Capture the cell that displays the provided text and extract its (x, y) central coordinate. 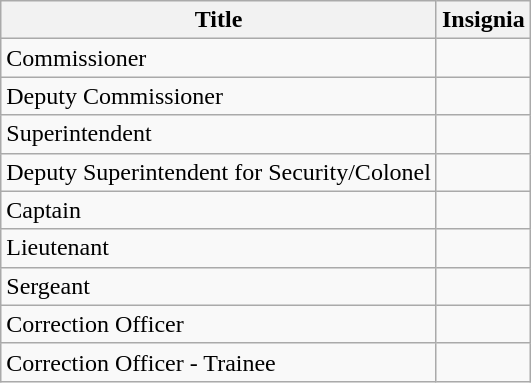
Insignia (483, 20)
Superintendent (219, 134)
Correction Officer - Trainee (219, 362)
Lieutenant (219, 248)
Commissioner (219, 58)
Deputy Commissioner (219, 96)
Correction Officer (219, 324)
Captain (219, 210)
Deputy Superintendent for Security/Colonel (219, 172)
Sergeant (219, 286)
Title (219, 20)
